Find where the given text appears and provide that cell's center as (X, Y) coordinate. 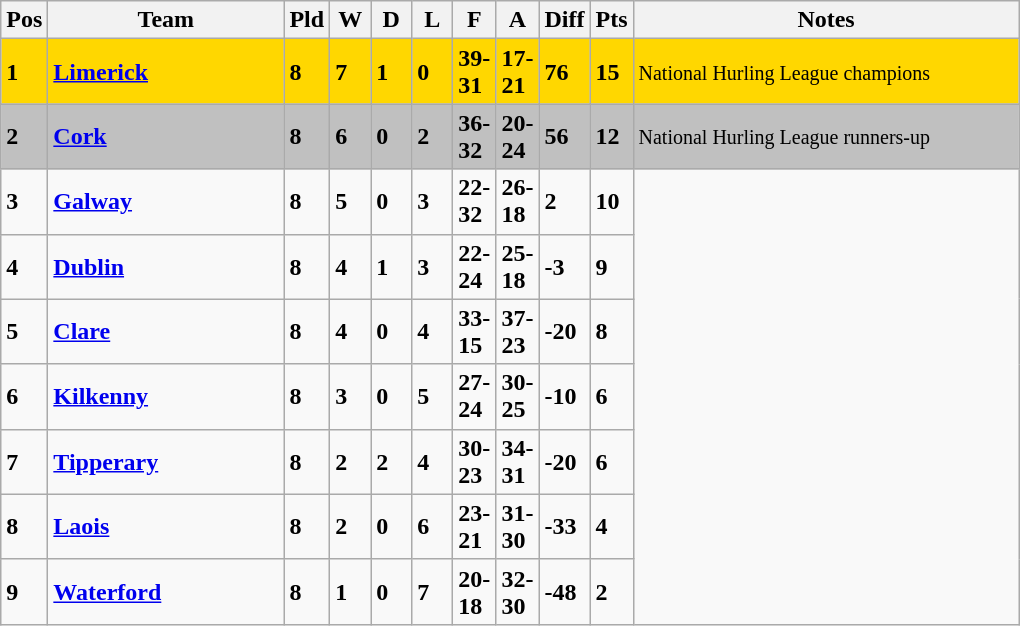
National Hurling League runners-up (826, 136)
F (474, 20)
12 (612, 136)
31-30 (518, 526)
22-24 (474, 266)
Dublin (166, 266)
25-18 (518, 266)
22-32 (474, 202)
20-18 (474, 592)
-3 (564, 266)
Laois (166, 526)
-48 (564, 592)
30-25 (518, 396)
Kilkenny (166, 396)
-33 (564, 526)
Limerick (166, 72)
34-31 (518, 462)
Notes (826, 20)
26-18 (518, 202)
36-32 (474, 136)
Tipperary (166, 462)
10 (612, 202)
30-23 (474, 462)
A (518, 20)
20-24 (518, 136)
L (432, 20)
33-15 (474, 332)
17-21 (518, 72)
Waterford (166, 592)
15 (612, 72)
27-24 (474, 396)
Clare (166, 332)
W (350, 20)
76 (564, 72)
National Hurling League champions (826, 72)
23-21 (474, 526)
Pld (307, 20)
Pos (24, 20)
32-30 (518, 592)
37-23 (518, 332)
39-31 (474, 72)
Diff (564, 20)
Galway (166, 202)
56 (564, 136)
-10 (564, 396)
Pts (612, 20)
Cork (166, 136)
D (392, 20)
Team (166, 20)
